Locate the cell with the specified text and output its (X, Y) center coordinate. 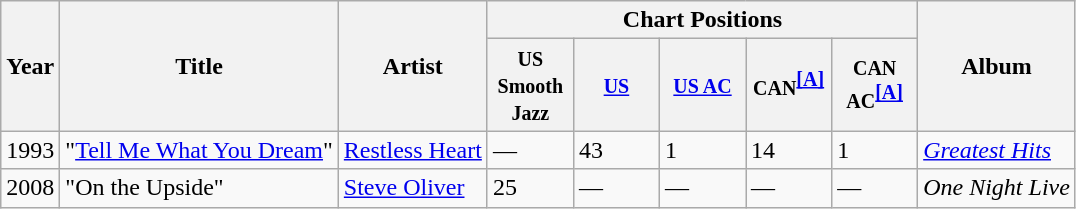
Title (200, 66)
"Tell Me What You Dream" (200, 150)
1993 (30, 150)
Restless Heart (412, 150)
2008 (30, 188)
US AC (702, 85)
43 (616, 150)
Chart Positions (702, 20)
US (616, 85)
CAN[A] (789, 85)
Album (997, 66)
Artist (412, 66)
25 (530, 188)
CAN AC[A] (875, 85)
Steve Oliver (412, 188)
14 (789, 150)
One Night Live (997, 188)
Year (30, 66)
Greatest Hits (997, 150)
US Smooth Jazz (530, 85)
"On the Upside" (200, 188)
